For the text-containing cell, return its midpoint in [X, Y] coordinate format. 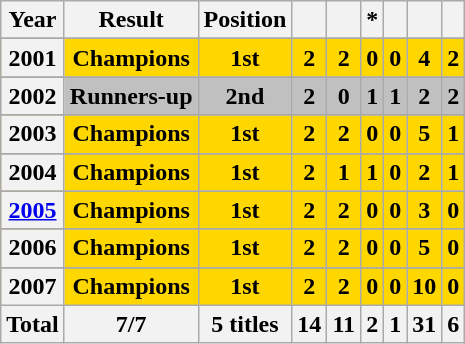
11 [344, 324]
* [372, 20]
Runners-up [131, 96]
7/7 [131, 324]
Result [131, 20]
31 [424, 324]
Year [33, 20]
2006 [33, 248]
14 [310, 324]
2007 [33, 286]
2002 [33, 96]
2003 [33, 134]
6 [454, 324]
3 [424, 210]
2005 [33, 210]
2001 [33, 58]
10 [424, 286]
5 titles [245, 324]
Total [33, 324]
Position [245, 20]
4 [424, 58]
2004 [33, 172]
2nd [245, 96]
